Search for the cell housing the specified text and yield its (x, y) center coordinate. 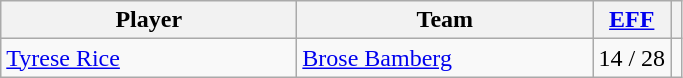
Brose Bamberg (445, 58)
Player (149, 20)
EFF (632, 20)
14 / 28 (632, 58)
Team (445, 20)
Tyrese Rice (149, 58)
